Provide the [x, y] coordinate of the cell's center where the given text is located.  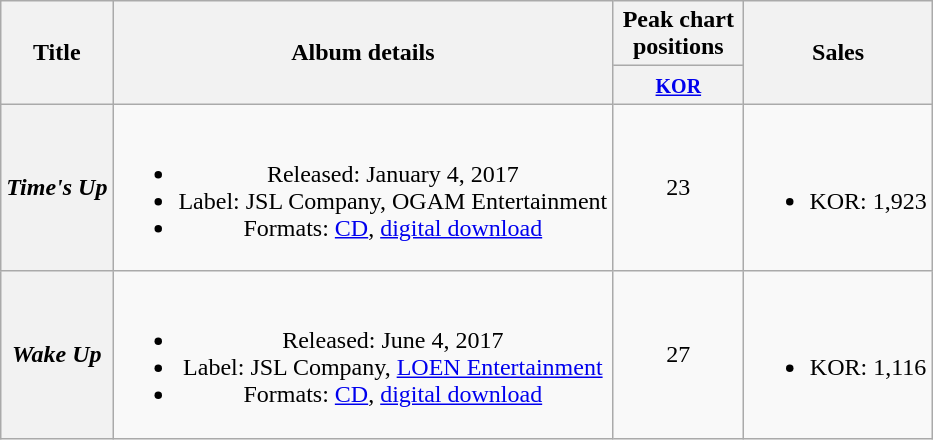
Time's Up [57, 188]
Peak chart positions [678, 34]
Title [57, 52]
Released: June 4, 2017Label: JSL Company, LOEN EntertainmentFormats: CD, digital download [363, 354]
KOR: 1,116 [838, 354]
KOR [678, 85]
23 [678, 188]
Sales [838, 52]
KOR: 1,923 [838, 188]
27 [678, 354]
Album details [363, 52]
Wake Up [57, 354]
Released: January 4, 2017Label: JSL Company, OGAM EntertainmentFormats: CD, digital download [363, 188]
